Detect which cell encompasses the target text, then output its [X, Y] center coordinate. 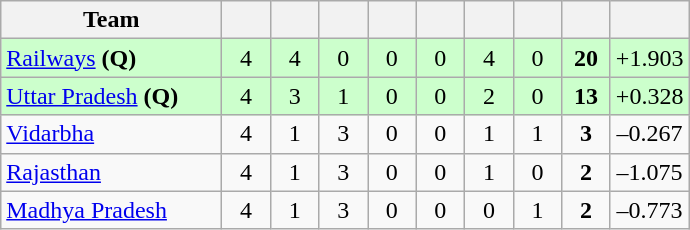
Railways (Q) [112, 58]
Rajasthan [112, 172]
Uttar Pradesh (Q) [112, 96]
+1.903 [650, 58]
Madhya Pradesh [112, 210]
Team [112, 20]
–1.075 [650, 172]
–0.267 [650, 134]
–0.773 [650, 210]
20 [586, 58]
Vidarbha [112, 134]
13 [586, 96]
+0.328 [650, 96]
